Find where the given text appears and provide that cell's center as (x, y) coordinate. 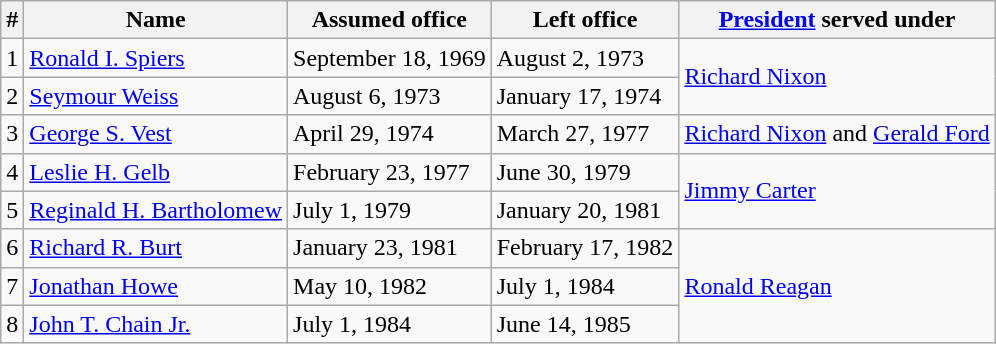
January 20, 1981 (585, 210)
August 6, 1973 (390, 96)
Name (156, 20)
July 1, 1979 (390, 210)
Jimmy Carter (837, 191)
April 29, 1974 (390, 134)
5 (12, 210)
March 27, 1977 (585, 134)
Reginald H. Bartholomew (156, 210)
2 (12, 96)
George S. Vest (156, 134)
4 (12, 172)
February 23, 1977 (390, 172)
February 17, 1982 (585, 248)
Ronald I. Spiers (156, 58)
August 2, 1973 (585, 58)
September 18, 1969 (390, 58)
# (12, 20)
January 23, 1981 (390, 248)
6 (12, 248)
8 (12, 324)
May 10, 1982 (390, 286)
Left office (585, 20)
Assumed office (390, 20)
John T. Chain Jr. (156, 324)
7 (12, 286)
June 14, 1985 (585, 324)
1 (12, 58)
January 17, 1974 (585, 96)
Seymour Weiss (156, 96)
Richard R. Burt (156, 248)
Richard Nixon and Gerald Ford (837, 134)
Jonathan Howe (156, 286)
Richard Nixon (837, 77)
June 30, 1979 (585, 172)
Leslie H. Gelb (156, 172)
President served under (837, 20)
Ronald Reagan (837, 286)
3 (12, 134)
